From the cell containing the given text, extract its center point as (x, y) coordinate. 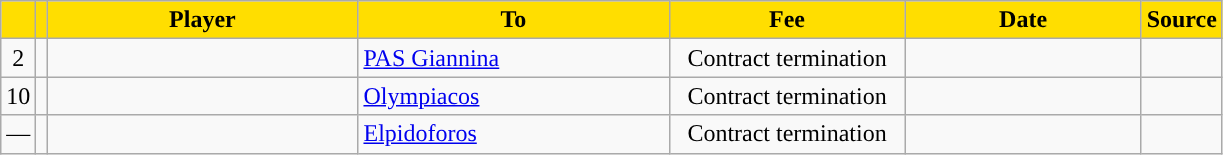
Date (1023, 20)
Player (202, 20)
To (514, 20)
Olympiacos (514, 96)
10 (18, 96)
Elpidoforos (514, 134)
2 (18, 58)
Source (1182, 20)
Fee (787, 20)
— (18, 134)
PAS Giannina (514, 58)
